Find where the given text appears and provide that cell's center as [x, y] coordinate. 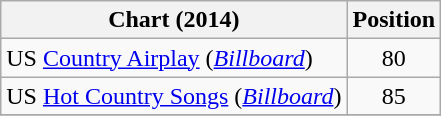
85 [394, 96]
Position [394, 20]
Chart (2014) [174, 20]
80 [394, 58]
US Country Airplay (Billboard) [174, 58]
US Hot Country Songs (Billboard) [174, 96]
